Locate the cell with the specified text and output its (X, Y) center coordinate. 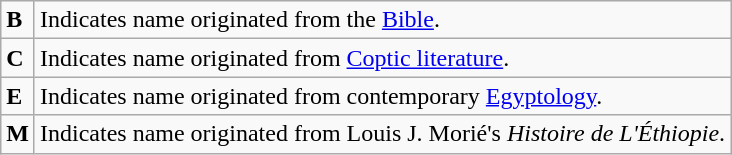
Indicates name originated from Louis J. Morié's Histoire de L'Éthiopie. (382, 134)
Indicates name originated from Coptic literature. (382, 58)
Indicates name originated from contemporary Egyptology. (382, 96)
B (18, 20)
Indicates name originated from the Bible. (382, 20)
C (18, 58)
E (18, 96)
M (18, 134)
